Search for the cell housing the specified text and yield its [x, y] center coordinate. 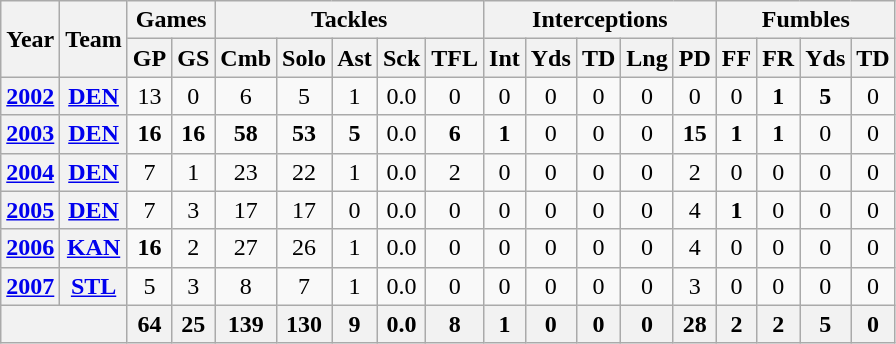
Cmb [246, 58]
GS [194, 58]
2004 [30, 172]
25 [194, 324]
13 [149, 96]
15 [694, 134]
9 [355, 324]
53 [304, 134]
Tackles [350, 20]
27 [246, 248]
2003 [30, 134]
64 [149, 324]
Sck [401, 58]
Fumbles [806, 20]
28 [694, 324]
GP [149, 58]
58 [246, 134]
130 [304, 324]
23 [246, 172]
Int [505, 58]
Solo [304, 58]
Year [30, 39]
22 [304, 172]
Games [170, 20]
KAN [94, 248]
Lng [647, 58]
PD [694, 58]
FF [736, 58]
STL [94, 286]
Team [94, 39]
2005 [30, 210]
FR [778, 58]
Interceptions [600, 20]
139 [246, 324]
2006 [30, 248]
Ast [355, 58]
2007 [30, 286]
26 [304, 248]
2002 [30, 96]
TFL [455, 58]
